Detect which cell encompasses the target text, then output its [x, y] center coordinate. 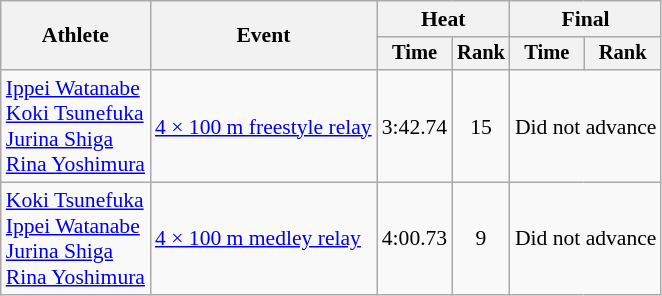
Final [586, 19]
4 × 100 m freestyle relay [264, 126]
Heat [444, 19]
Ippei WatanabeKoki TsunefukaJurina ShigaRina Yoshimura [76, 126]
4 × 100 m medley relay [264, 239]
4:00.73 [414, 239]
Koki TsunefukaIppei WatanabeJurina ShigaRina Yoshimura [76, 239]
Event [264, 36]
3:42.74 [414, 126]
15 [481, 126]
Athlete [76, 36]
9 [481, 239]
